Locate the cell with the specified text and output its (x, y) center coordinate. 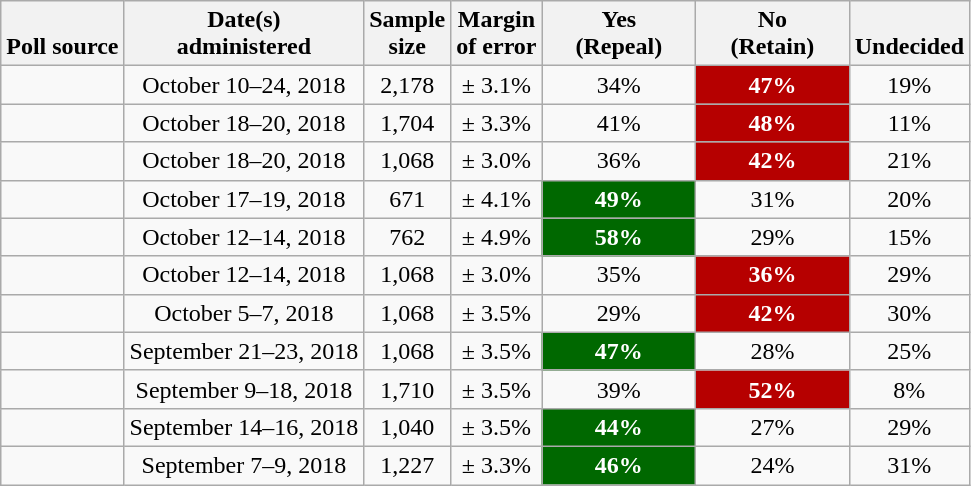
35% (619, 275)
24% (773, 465)
21% (909, 161)
September 9–18, 2018 (244, 389)
October 5–7, 2018 (244, 313)
49% (619, 199)
8% (909, 389)
September 14–16, 2018 (244, 427)
± 4.1% (496, 199)
± 3.1% (496, 85)
52% (773, 389)
19% (909, 85)
1,040 (408, 427)
20% (909, 199)
27% (773, 427)
1,704 (408, 123)
1,710 (408, 389)
44% (619, 427)
46% (619, 465)
1,227 (408, 465)
11% (909, 123)
48% (773, 123)
762 (408, 237)
28% (773, 351)
Date(s)administered (244, 34)
September 21–23, 2018 (244, 351)
Samplesize (408, 34)
2,178 (408, 85)
Poll source (62, 34)
39% (619, 389)
Marginof error (496, 34)
October 17–19, 2018 (244, 199)
41% (619, 123)
Undecided (909, 34)
671 (408, 199)
58% (619, 237)
15% (909, 237)
October 10–24, 2018 (244, 85)
September 7–9, 2018 (244, 465)
34% (619, 85)
Yes(Repeal) (619, 34)
25% (909, 351)
30% (909, 313)
± 4.9% (496, 237)
No(Retain) (773, 34)
